Search for the cell housing the specified text and yield its (X, Y) center coordinate. 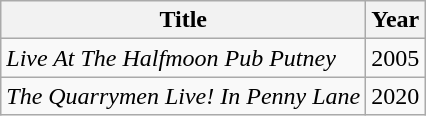
2020 (396, 96)
The Quarrymen Live! In Penny Lane (184, 96)
Title (184, 20)
Live At The Halfmoon Pub Putney (184, 58)
2005 (396, 58)
Year (396, 20)
